Locate the cell with the specified text and output its (x, y) center coordinate. 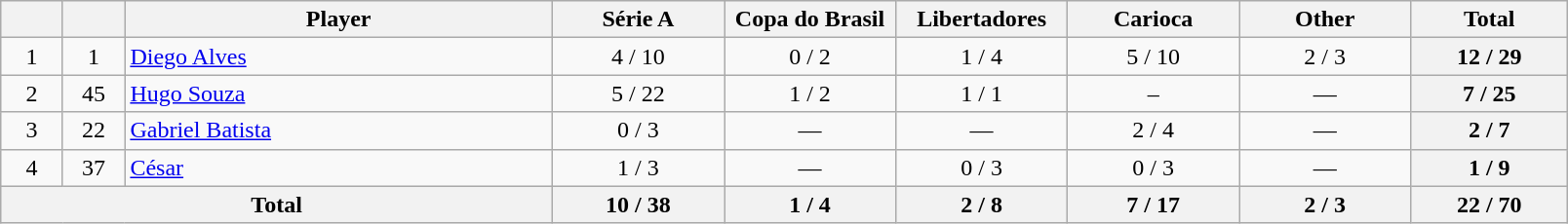
4 (32, 168)
22 / 70 (1490, 205)
César (339, 168)
45 (94, 93)
22 (94, 131)
2 / 7 (1490, 131)
Gabriel Batista (339, 131)
1 / 2 (809, 93)
Libertadores (982, 19)
Hugo Souza (339, 93)
1 / 1 (982, 93)
5 / 10 (1154, 56)
– (1154, 93)
2 / 4 (1154, 131)
10 / 38 (638, 205)
Other (1325, 19)
Carioca (1154, 19)
1 / 3 (638, 168)
2 / 8 (982, 205)
1 / 9 (1490, 168)
Copa do Brasil (809, 19)
2 (32, 93)
7 / 25 (1490, 93)
3 (32, 131)
Série A (638, 19)
0 / 2 (809, 56)
5 / 22 (638, 93)
7 / 17 (1154, 205)
12 / 29 (1490, 56)
Player (339, 19)
Diego Alves (339, 56)
4 / 10 (638, 56)
37 (94, 168)
